Detect which cell encompasses the target text, then output its (X, Y) center coordinate. 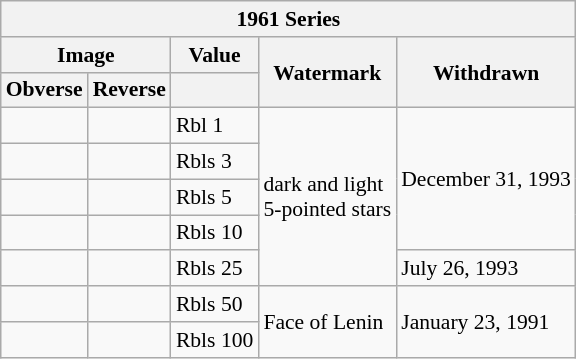
Rbls 3 (214, 162)
Watermark (327, 72)
Image (86, 55)
Rbls 10 (214, 233)
Reverse (130, 90)
January 23, 1991 (486, 322)
Rbls 5 (214, 197)
Rbls 50 (214, 304)
Rbl 1 (214, 126)
Face of Lenin (327, 322)
Rbls 100 (214, 340)
December 31, 1993 (486, 179)
July 26, 1993 (486, 269)
Obverse (44, 90)
1961 Series (288, 19)
dark and light5-pointed stars (327, 197)
Value (214, 55)
Withdrawn (486, 72)
Rbls 25 (214, 269)
